Extract the [x, y] coordinate from the center of the cell holding the provided text.  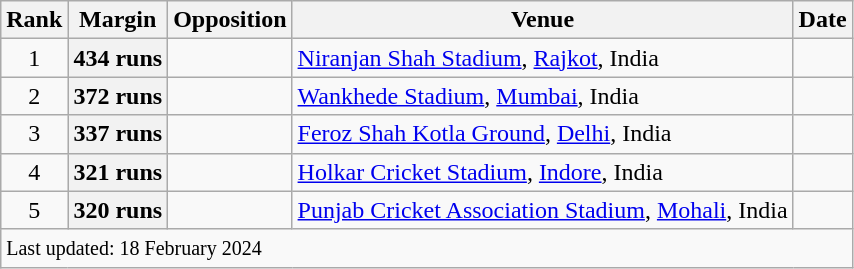
434 runs [118, 58]
Punjab Cricket Association Stadium, Mohali, India [542, 210]
1 [34, 58]
Date [822, 20]
3 [34, 134]
Opposition [230, 20]
5 [34, 210]
Last updated: 18 February 2024 [426, 248]
Margin [118, 20]
Wankhede Stadium, Mumbai, India [542, 96]
Niranjan Shah Stadium, Rajkot, India [542, 58]
372 runs [118, 96]
4 [34, 172]
321 runs [118, 172]
Holkar Cricket Stadium, Indore, India [542, 172]
2 [34, 96]
Venue [542, 20]
337 runs [118, 134]
320 runs [118, 210]
Feroz Shah Kotla Ground, Delhi, India [542, 134]
Rank [34, 20]
